Provide the (x, y) coordinate of the cell's center where the given text is located.  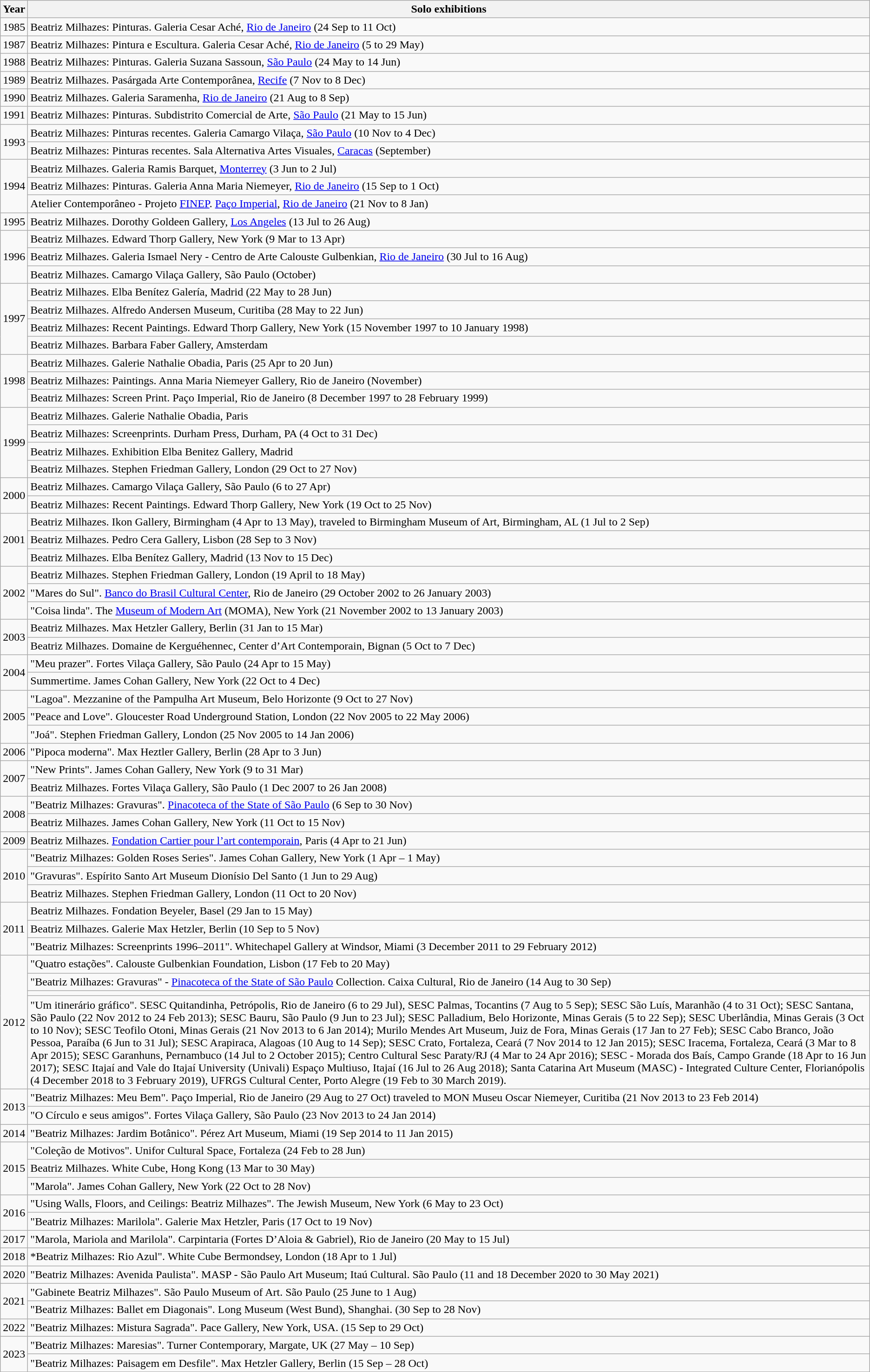
2017 (14, 1239)
"Beatriz Milhazes: Gravuras" - Pinacoteca of the State of São Paulo Collection. Caixa Cultural, Rio de Janeiro (14 Aug to 30 Sep) (449, 982)
1988 (14, 62)
"Peace and Love". Gloucester Road Underground Station, London (22 Nov 2005 to 22 May 2006) (449, 716)
"Beatriz Milhazes: Golden Roses Series". James Cohan Gallery, New York (1 Apr – 1 May) (449, 858)
"Beatriz Milhazes: Marilola". Galerie Max Hetzler, Paris (17 Oct to 19 Nov) (449, 1221)
Beatriz Milhazes. Ikon Gallery, Birmingham (4 Apr to 13 May), traveled to Birmingham Museum of Art, Birmingham, AL (1 Jul to 2 Sep) (449, 522)
Beatriz Milhazes. Galeria Ramis Barquet, Monterrey (3 Jun to 2 Jul) (449, 168)
"Quatro estações". Calouste Gulbenkian Foundation, Lisbon (17 Feb to 20 May) (449, 964)
2018 (14, 1257)
2003 (14, 637)
Beatriz Milhazes. Elba Benítez Galería, Madrid (22 May to 28 Jun) (449, 292)
Beatriz Milhazes: Screenprints. Durham Press, Durham, PA (4 Oct to 31 Dec) (449, 433)
Beatriz Milhazes. Galeria Saramenha, Rio de Janeiro (21 Aug to 8 Sep) (449, 98)
2016 (14, 1213)
Year (14, 9)
2023 (14, 1354)
1997 (14, 319)
1995 (14, 222)
"Coisa linda". The Museum of Modern Art (MOMA), New York (21 November 2002 to 13 January 2003) (449, 611)
2007 (14, 778)
Beatriz Milhazes. Fortes Vilaça Gallery, São Paulo (1 Dec 2007 to 26 Jan 2008) (449, 788)
2012 (14, 1022)
2020 (14, 1274)
Beatriz Milhazes: Pintura e Escultura. Galeria Cesar Aché, Rio de Janeiro (5 to 29 May) (449, 45)
1987 (14, 45)
2015 (14, 1168)
"Joá". Stephen Friedman Gallery, London (25 Nov 2005 to 14 Jan 2006) (449, 734)
Beatriz Milhazes: Pinturas. Galeria Suzana Sassoun, São Paulo (24 May to 14 Jun) (449, 62)
Atelier Contemporâneo - Projeto FINEP. Paço Imperial, Rio de Janeiro (21 Nov to 8 Jan) (449, 204)
Beatriz Milhazes. Galerie Max Hetzler, Berlin (10 Sep to 5 Nov) (449, 929)
Beatriz Milhazes. James Cohan Gallery, New York (11 Oct to 15 Nov) (449, 823)
Beatriz Milhazes. Stephen Friedman Gallery, London (29 Oct to 27 Nov) (449, 469)
1998 (14, 381)
1991 (14, 115)
Beatriz Milhazes: Paintings. Anna Maria Niemeyer Gallery, Rio de Janeiro (November) (449, 381)
Beatriz Milhazes: Pinturas. Galeria Anna Maria Niemeyer, Rio de Janeiro (15 Sep to 1 Oct) (449, 186)
Beatriz Milhazes. Galerie Nathalie Obadia, Paris (25 Apr to 20 Jun) (449, 363)
Beatriz Milhazes: Pinturas. Galeria Cesar Aché, Rio de Janeiro (24 Sep to 11 Oct) (449, 27)
Beatriz Milhazes. Stephen Friedman Gallery, London (19 April to 18 May) (449, 575)
1989 (14, 80)
2002 (14, 593)
Beatriz Milhazes: Recent Paintings. Edward Thorp Gallery, New York (19 Oct to 25 Nov) (449, 504)
Beatriz Milhazes. Edward Thorp Gallery, New York (9 Mar to 13 Apr) (449, 239)
"Gabinete Beatriz Milhazes". São Paulo Museum of Art. São Paulo (25 June to 1 Aug) (449, 1292)
Beatriz Milhazes. Stephen Friedman Gallery, London (11 Oct to 20 Nov) (449, 893)
Beatriz Milhazes: Screen Print. Paço Imperial, Rio de Janeiro (8 December 1997 to 28 February 1999) (449, 398)
2021 (14, 1301)
Beatriz Milhazes. Pedro Cera Gallery, Lisbon (28 Sep to 3 Nov) (449, 540)
1985 (14, 27)
"Beatriz Milhazes: Paisagem em Desfile". Max Hetzler Gallery, Berlin (15 Sep – 28 Oct) (449, 1363)
2001 (14, 540)
1996 (14, 257)
"Lagoa". Mezzanine of the Pampulha Art Museum, Belo Horizonte (9 Oct to 27 Nov) (449, 699)
"New Prints". James Cohan Gallery, New York (9 to 31 Mar) (449, 769)
Beatriz Milhazes. Galerie Nathalie Obadia, Paris (449, 416)
2000 (14, 495)
Beatriz Milhazes. Dorothy Goldeen Gallery, Los Angeles (13 Jul to 26 Aug) (449, 222)
2013 (14, 1106)
2011 (14, 929)
"Mares do Sul". Banco do Brasil Cultural Center, Rio de Janeiro (29 October 2002 to 26 January 2003) (449, 593)
"Beatriz Milhazes: Screenprints 1996–2011". Whitechapel Gallery at Windsor, Miami (3 December 2011 to 29 February 2012) (449, 946)
Beatriz Milhazes. Max Hetzler Gallery, Berlin (31 Jan to 15 Mar) (449, 628)
"Marola, Mariola and Marilola". Carpintaria (Fortes D’Aloia & Gabriel), Rio de Janeiro (20 May to 15 Jul) (449, 1239)
*Beatriz Milhazes: Rio Azul". White Cube Bermondsey, London (18 Apr to 1 Jul) (449, 1257)
Summertime. James Cohan Gallery, New York (22 Oct to 4 Dec) (449, 681)
2010 (14, 876)
"Beatriz Milhazes: Jardim Botânico". Pérez Art Museum, Miami (19 Sep 2014 to 11 Jan 2015) (449, 1133)
Beatriz Milhazes. Galeria Ismael Nery - Centro de Arte Calouste Gulbenkian, Rio de Janeiro (30 Jul to 16 Aug) (449, 257)
Beatriz Milhazes. White Cube, Hong Kong (13 Mar to 30 May) (449, 1168)
"Gravuras". Espírito Santo Art Museum Dionísio Del Santo (1 Jun to 29 Aug) (449, 876)
Beatriz Milhazes. Alfredo Andersen Museum, Curitiba (28 May to 22 Jun) (449, 310)
Beatriz Milhazes. Fondation Cartier pour l’art contemporain, Paris (4 Apr to 21 Jun) (449, 840)
1990 (14, 98)
"Beatriz Milhazes: Mistura Sagrada". Pace Gallery, New York, USA. (15 Sep to 29 Oct) (449, 1327)
2005 (14, 716)
Beatriz Milhazes. Camargo Vilaça Gallery, São Paulo (October) (449, 275)
"Beatriz Milhazes: Avenida Paulista". MASP - São Paulo Art Museum; Itaú Cultural. São Paulo (11 and 18 December 2020 to 30 May 2021) (449, 1274)
Beatriz Milhazes. Domaine de Kerguéhennec, Center d’Art Contemporain, Bignan (5 Oct to 7 Dec) (449, 646)
2006 (14, 752)
"Meu prazer". Fortes Vilaça Gallery, São Paulo (24 Apr to 15 May) (449, 663)
1993 (14, 142)
Beatriz Milhazes: Recent Paintings. Edward Thorp Gallery, New York (15 November 1997 to 10 January 1998) (449, 328)
Beatriz Milhazes. Fondation Beyeler, Basel (29 Jan to 15 May) (449, 911)
2022 (14, 1327)
Beatriz Milhazes. Elba Benítez Gallery, Madrid (13 Nov to 15 Dec) (449, 558)
"Pipoca moderna". Max Heztler Gallery, Berlin (28 Apr to 3 Jun) (449, 752)
"O Círculo e seus amigos". Fortes Vilaça Gallery, São Paulo (23 Nov 2013 to 24 Jan 2014) (449, 1115)
2008 (14, 814)
Beatriz Milhazes. Pasárgada Arte Contemporânea, Recife (7 Nov to 8 Dec) (449, 80)
2014 (14, 1133)
"Beatriz Milhazes: Maresias". Turner Contemporary, Margate, UK (27 May – 10 Sep) (449, 1345)
2009 (14, 840)
"Beatriz Milhazes: Gravuras". Pinacoteca of the State of São Paulo (6 Sep to 30 Nov) (449, 805)
1994 (14, 186)
"Marola". James Cohan Gallery, New York (22 Oct to 28 Nov) (449, 1186)
"Beatriz Milhazes: Ballet em Diagonais". Long Museum (West Bund), Shanghai. (30 Sep to 28 Nov) (449, 1310)
Solo exhibitions (449, 9)
"Coleção de Motivos". Unifor Cultural Space, Fortaleza (24 Feb to 28 Jun) (449, 1151)
Beatriz Milhazes. Barbara Faber Gallery, Amsterdam (449, 345)
Beatriz Milhazes. Exhibition Elba Benitez Gallery, Madrid (449, 451)
Beatriz Milhazes: Pinturas. Subdistrito Comercial de Arte, São Paulo (21 May to 15 Jun) (449, 115)
Beatriz Milhazes: Pinturas recentes. Galeria Camargo Vilaça, São Paulo (10 Nov to 4 Dec) (449, 133)
Beatriz Milhazes. Camargo Vilaça Gallery, São Paulo (6 to 27 Apr) (449, 486)
Beatriz Milhazes: Pinturas recentes. Sala Alternativa Artes Visuales, Caracas (September) (449, 151)
1999 (14, 442)
"Using Walls, Floors, and Ceilings: Beatriz Milhazes". The Jewish Museum, New York (6 May to 23 Oct) (449, 1204)
2004 (14, 672)
